Find where the given text appears and provide that cell's center as [x, y] coordinate. 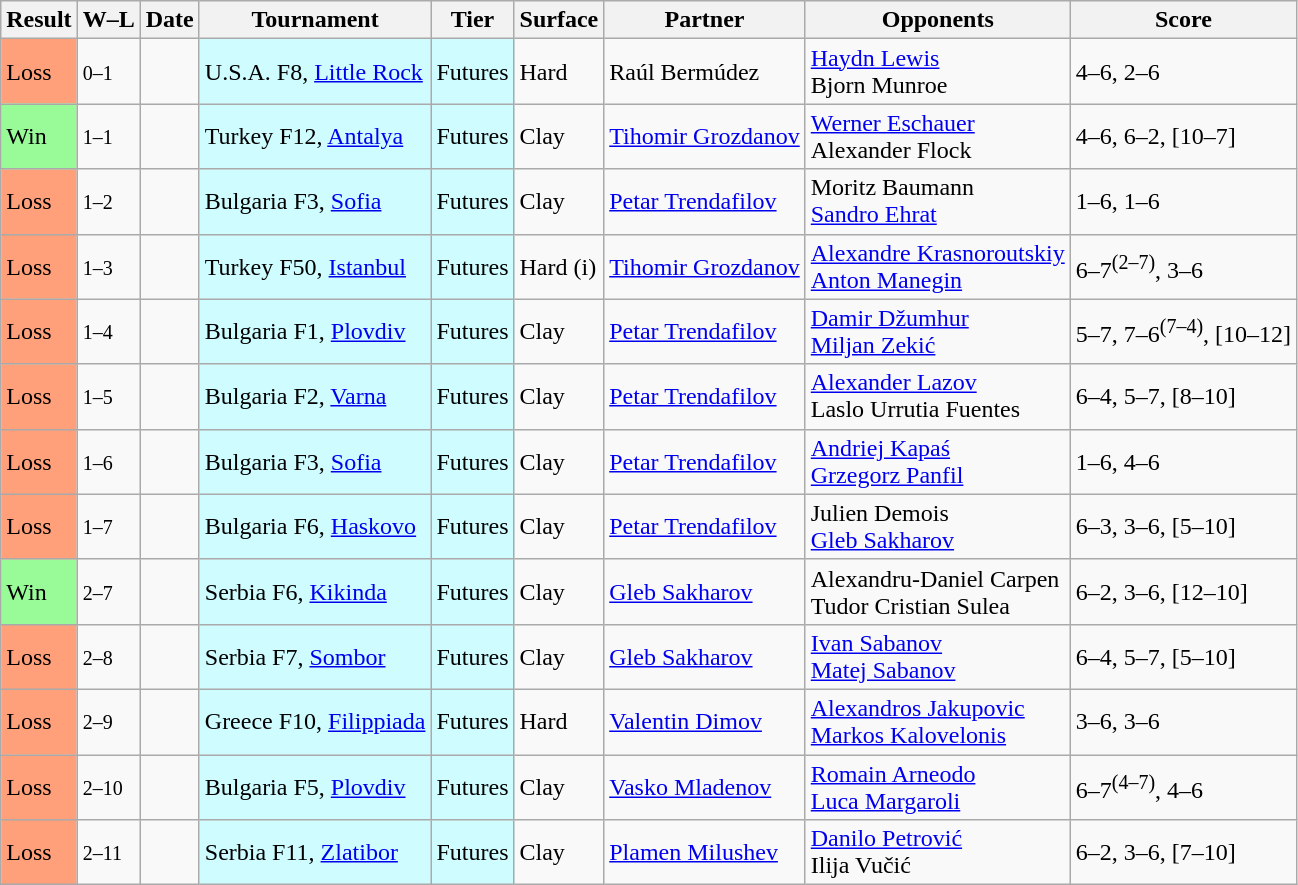
6–4, 5–7, [8–10] [1183, 396]
1–6 [108, 462]
Andriej Kapaś Grzegorz Panfil [938, 462]
Danilo Petrović Ilija Vučić [938, 852]
6–4, 5–7, [5–10] [1183, 656]
Serbia F6, Kikinda [315, 592]
1–3 [108, 266]
Surface [559, 20]
6–7(4–7), 4–6 [1183, 786]
1–6, 4–6 [1183, 462]
Plamen Milushev [705, 852]
2–9 [108, 722]
2–8 [108, 656]
Alexandros Jakupovic Markos Kalovelonis [938, 722]
4–6, 6–2, [10–7] [1183, 136]
2–11 [108, 852]
2–10 [108, 786]
Bulgaria F6, Haskovo [315, 526]
Serbia F11, Zlatibor [315, 852]
Moritz Baumann Sandro Ehrat [938, 202]
Serbia F7, Sombor [315, 656]
Tournament [315, 20]
Romain Arneodo Luca Margaroli [938, 786]
Turkey F12, Antalya [315, 136]
Alexandru-Daniel Carpen Tudor Cristian Sulea [938, 592]
Haydn Lewis Bjorn Munroe [938, 72]
6–3, 3–6, [5–10] [1183, 526]
Tier [472, 20]
3–6, 3–6 [1183, 722]
Alexandre Krasnoroutskiy Anton Manegin [938, 266]
Date [170, 20]
Result [39, 20]
Hard (i) [559, 266]
Opponents [938, 20]
Score [1183, 20]
Bulgaria F5, Plovdiv [315, 786]
Damir Džumhur Miljan Zekić [938, 332]
U.S.A. F8, Little Rock [315, 72]
Raúl Bermúdez [705, 72]
Werner Eschauer Alexander Flock [938, 136]
1–6, 1–6 [1183, 202]
2–7 [108, 592]
1–7 [108, 526]
Julien Demois Gleb Sakharov [938, 526]
6–2, 3–6, [7–10] [1183, 852]
1–2 [108, 202]
Bulgaria F2, Varna [315, 396]
W–L [108, 20]
1–1 [108, 136]
Ivan Sabanov Matej Sabanov [938, 656]
Alexander Lazov Laslo Urrutia Fuentes [938, 396]
1–5 [108, 396]
4–6, 2–6 [1183, 72]
Vasko Mladenov [705, 786]
Partner [705, 20]
0–1 [108, 72]
6–7(2–7), 3–6 [1183, 266]
6–2, 3–6, [12–10] [1183, 592]
Turkey F50, Istanbul [315, 266]
Greece F10, Filippiada [315, 722]
1–4 [108, 332]
Bulgaria F1, Plovdiv [315, 332]
5–7, 7–6(7–4), [10–12] [1183, 332]
Valentin Dimov [705, 722]
